Provide the [X, Y] coordinate of the cell's center where the given text is located.  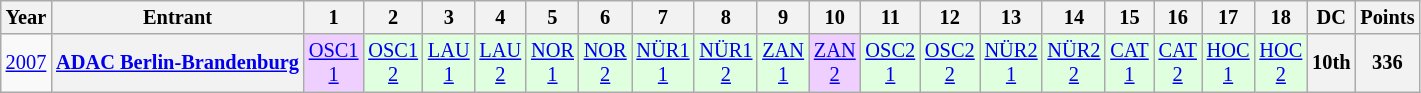
4 [501, 17]
15 [1129, 17]
12 [950, 17]
13 [1012, 17]
OSC12 [393, 63]
9 [783, 17]
3 [449, 17]
336 [1387, 63]
5 [552, 17]
NÜR11 [664, 63]
Entrant [178, 17]
16 [1178, 17]
Points [1387, 17]
NÜR22 [1074, 63]
HOC1 [1228, 63]
OSC21 [891, 63]
NÜR12 [726, 63]
Year [26, 17]
CAT2 [1178, 63]
18 [1280, 17]
LAU2 [501, 63]
17 [1228, 17]
2007 [26, 63]
8 [726, 17]
OSC11 [334, 63]
6 [606, 17]
NÜR21 [1012, 63]
HOC2 [1280, 63]
NOR2 [606, 63]
NOR1 [552, 63]
CAT1 [1129, 63]
10 [835, 17]
1 [334, 17]
ZAN2 [835, 63]
10th [1331, 63]
ADAC Berlin-Brandenburg [178, 63]
LAU1 [449, 63]
2 [393, 17]
11 [891, 17]
OSC22 [950, 63]
7 [664, 17]
ZAN1 [783, 63]
14 [1074, 17]
DC [1331, 17]
